Extract the (X, Y) coordinate from the center of the cell holding the provided text.  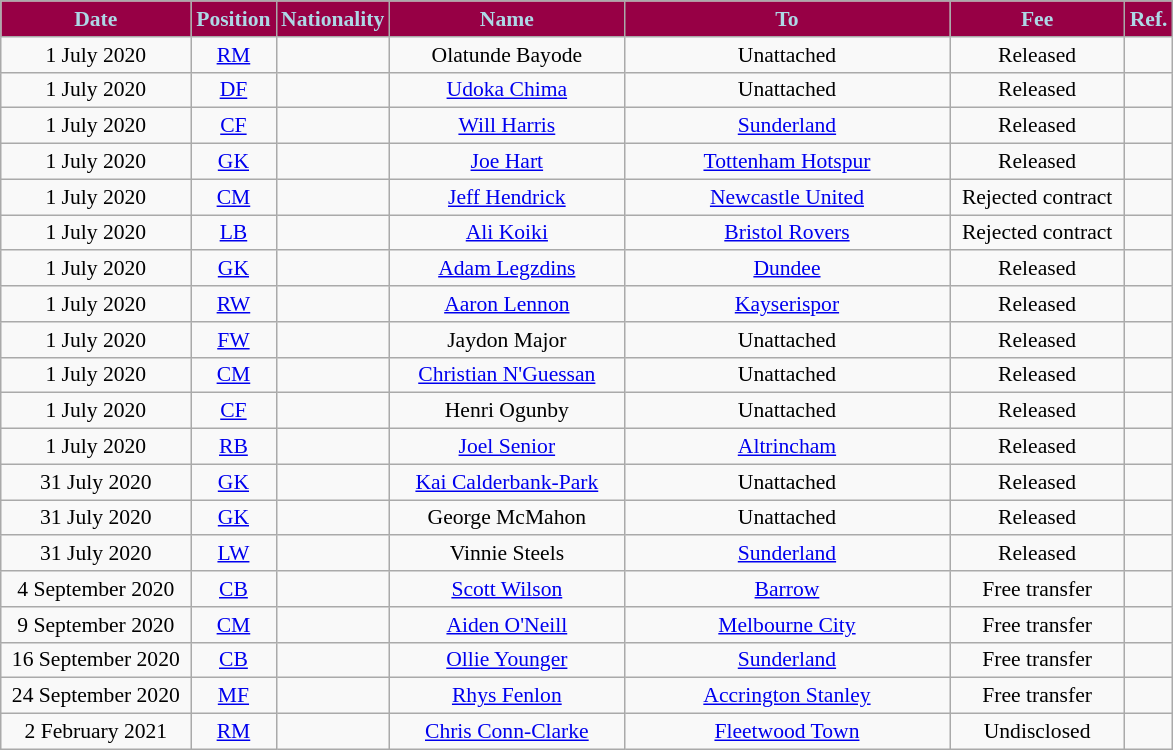
To (786, 19)
Fee (1038, 19)
Kai Calderbank-Park (506, 482)
Henri Ogunby (506, 411)
George McMahon (506, 518)
Nationality (332, 19)
Altrincham (786, 447)
Will Harris (506, 126)
MF (234, 696)
Christian N'Guessan (506, 375)
RW (234, 304)
Aaron Lennon (506, 304)
RB (234, 447)
Kayserispor (786, 304)
DF (234, 90)
Ollie Younger (506, 660)
Newcastle United (786, 197)
Olatunde Bayode (506, 55)
Ali Koiki (506, 233)
Melbourne City (786, 625)
Adam Legzdins (506, 269)
Ref. (1149, 19)
16 September 2020 (96, 660)
9 September 2020 (96, 625)
Scott Wilson (506, 589)
Bristol Rovers (786, 233)
Fleetwood Town (786, 732)
Undisclosed (1038, 732)
FW (234, 340)
Chris Conn-Clarke (506, 732)
Jaydon Major (506, 340)
Dundee (786, 269)
LW (234, 554)
4 September 2020 (96, 589)
2 February 2021 (96, 732)
Joel Senior (506, 447)
Barrow (786, 589)
24 September 2020 (96, 696)
Position (234, 19)
Joe Hart (506, 162)
Rhys Fenlon (506, 696)
LB (234, 233)
Name (506, 19)
Vinnie Steels (506, 554)
Aiden O'Neill (506, 625)
Date (96, 19)
Accrington Stanley (786, 696)
Udoka Chima (506, 90)
Tottenham Hotspur (786, 162)
Jeff Hendrick (506, 197)
